Find where the given text appears and provide that cell's center as [x, y] coordinate. 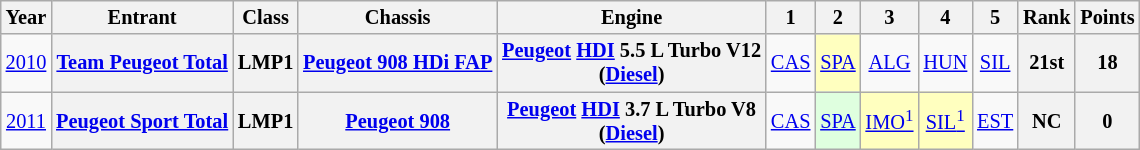
Peugeot HDI 3.7 L Turbo V8(Diesel) [632, 121]
Peugeot 908 HDi FAP [398, 63]
21st [1046, 63]
2010 [26, 63]
Engine [632, 17]
3 [890, 17]
Class [266, 17]
2011 [26, 121]
Entrant [142, 17]
5 [995, 17]
ALG [890, 63]
18 [1107, 63]
Chassis [398, 17]
SIL1 [945, 121]
Peugeot 908 [398, 121]
SIL [995, 63]
Year [26, 17]
Peugeot HDI 5.5 L Turbo V12(Diesel) [632, 63]
HUN [945, 63]
Team Peugeot Total [142, 63]
IMO1 [890, 121]
Peugeot Sport Total [142, 121]
EST [995, 121]
0 [1107, 121]
2 [838, 17]
NC [1046, 121]
4 [945, 17]
Points [1107, 17]
1 [790, 17]
Rank [1046, 17]
